Determine the (X, Y) coordinate at the center of the cell enclosing the given text.  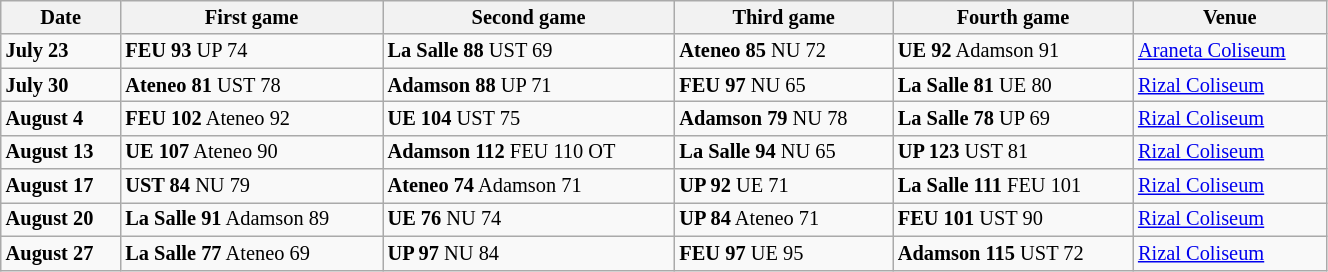
Ateneo 81 UST 78 (251, 85)
August 17 (61, 186)
Fourth game (1013, 17)
UE 92 Adamson 91 (1013, 51)
Ateneo 85 NU 72 (783, 51)
UP 123 UST 81 (1013, 152)
First game (251, 17)
UE 104 UST 75 (529, 118)
July 30 (61, 85)
La Salle 88 UST 69 (529, 51)
Third game (783, 17)
Venue (1230, 17)
FEU 93 UP 74 (251, 51)
Second game (529, 17)
Date (61, 17)
FEU 97 UE 95 (783, 253)
August 13 (61, 152)
FEU 102 Ateneo 92 (251, 118)
UE 76 NU 74 (529, 219)
UE 107 Ateneo 90 (251, 152)
La Salle 94 NU 65 (783, 152)
Ateneo 74 Adamson 71 (529, 186)
UP 97 NU 84 (529, 253)
July 23 (61, 51)
La Salle 111 FEU 101 (1013, 186)
August 4 (61, 118)
UP 84 Ateneo 71 (783, 219)
UP 92 UE 71 (783, 186)
August 20 (61, 219)
La Salle 81 UE 80 (1013, 85)
Araneta Coliseum (1230, 51)
Adamson 112 FEU 110 OT (529, 152)
Adamson 115 UST 72 (1013, 253)
UST 84 NU 79 (251, 186)
FEU 101 UST 90 (1013, 219)
Adamson 88 UP 71 (529, 85)
La Salle 91 Adamson 89 (251, 219)
August 27 (61, 253)
La Salle 78 UP 69 (1013, 118)
La Salle 77 Ateneo 69 (251, 253)
Adamson 79 NU 78 (783, 118)
FEU 97 NU 65 (783, 85)
